Extract the (X, Y) coordinate from the center of the cell holding the provided text.  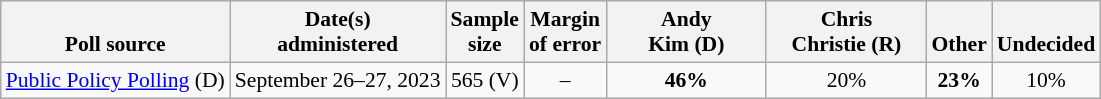
Other (960, 32)
20% (846, 80)
10% (1046, 80)
– (565, 80)
Date(s)administered (338, 32)
Poll source (116, 32)
46% (686, 80)
AndyKim (D) (686, 32)
September 26–27, 2023 (338, 80)
565 (V) (485, 80)
Undecided (1046, 32)
23% (960, 80)
Public Policy Polling (D) (116, 80)
Marginof error (565, 32)
ChrisChristie (R) (846, 32)
Samplesize (485, 32)
